Return the (X, Y) coordinate for the center point of the cell that contains the specified text.  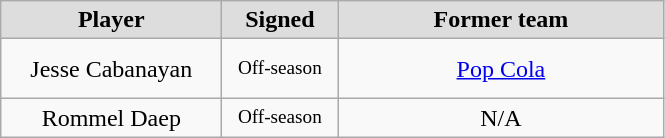
Former team (501, 20)
Jesse Cabanayan (112, 69)
Signed (280, 20)
Pop Cola (501, 69)
Player (112, 20)
Rommel Daep (112, 118)
N/A (501, 118)
